Extract the [x, y] coordinate from the center of the cell holding the provided text.  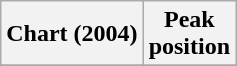
Peakposition [189, 34]
Chart (2004) [72, 34]
